Scan for the cell matching the given text and deliver its [X, Y] coordinate at center. 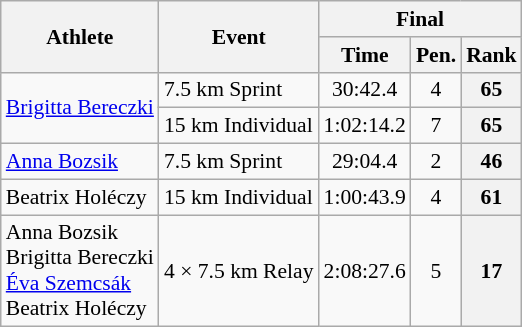
46 [492, 162]
Athlete [80, 36]
1:02:14.2 [365, 126]
Rank [492, 55]
17 [492, 271]
Pen. [436, 55]
29:04.4 [365, 162]
Time [365, 55]
2:08:27.6 [365, 271]
Final [420, 19]
Beatrix Holéczy [80, 197]
1:00:43.9 [365, 197]
61 [492, 197]
Anna BozsikBrigitta BereczkiÉva SzemcsákBeatrix Holéczy [80, 271]
Brigitta Bereczki [80, 108]
Anna Bozsik [80, 162]
4 × 7.5 km Relay [239, 271]
2 [436, 162]
7 [436, 126]
30:42.4 [365, 90]
5 [436, 271]
Event [239, 36]
